Return the [x, y] coordinate for the center point of the cell that contains the specified text.  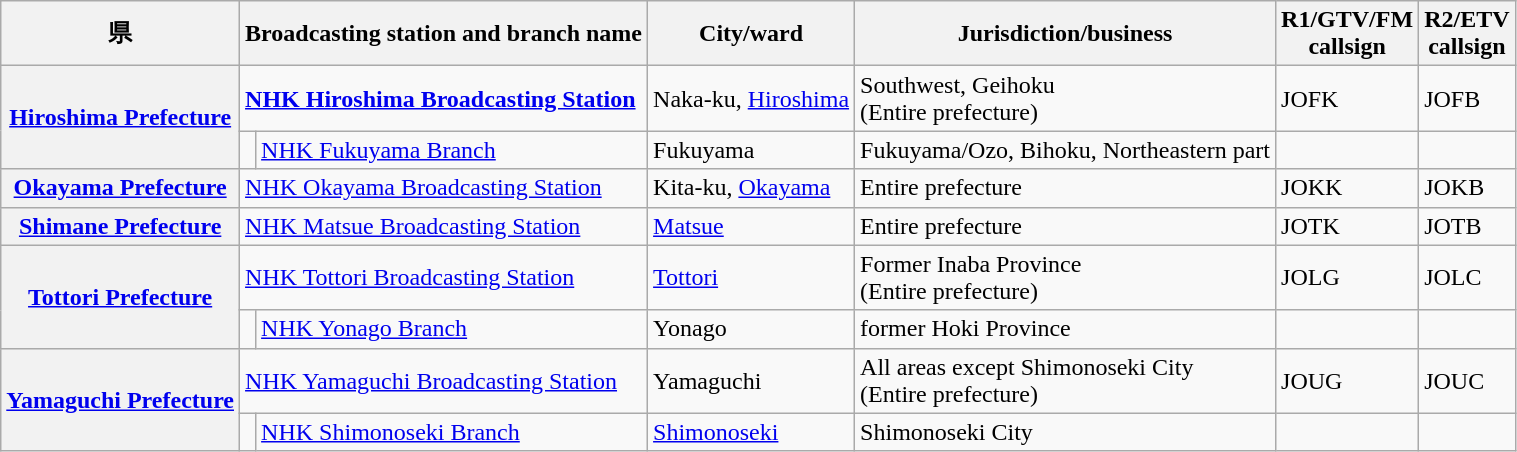
Shimane Prefecture [120, 226]
NHK Okayama Broadcasting Station [444, 188]
Naka-ku, Hiroshima [752, 98]
JOUG [1348, 380]
Tottori Prefecture [120, 296]
NHK Tottori Broadcasting Station [444, 278]
NHK Yonago Branch [452, 329]
JOFB [1467, 98]
former Hoki Province [1066, 329]
JOKK [1348, 188]
Hiroshima Prefecture [120, 118]
JOLC [1467, 278]
NHK Yamaguchi Broadcasting Station [444, 380]
NHK Fukuyama Branch [452, 150]
Former Inaba Province(Entire prefecture) [1066, 278]
Okayama Prefecture [120, 188]
NHK Hiroshima Broadcasting Station [444, 98]
JOTB [1467, 226]
Fukuyama/Ozo, Bihoku, Northeastern part [1066, 150]
R1/GTV/FMcallsign [1348, 34]
R2/ETVcallsign [1467, 34]
All areas except Shimonoseki City(Entire prefecture) [1066, 380]
NHK Shimonoseki Branch [452, 432]
Jurisdiction/business [1066, 34]
Southwest, Geihoku(Entire prefecture) [1066, 98]
City/ward [752, 34]
県 [120, 34]
JOLG [1348, 278]
Yamaguchi Prefecture [120, 400]
JOTK [1348, 226]
Shimonoseki City [1066, 432]
Fukuyama [752, 150]
Yonago [752, 329]
Tottori [752, 278]
NHK Matsue Broadcasting Station [444, 226]
Matsue [752, 226]
Shimonoseki [752, 432]
JOFK [1348, 98]
Yamaguchi [752, 380]
JOKB [1467, 188]
Kita-ku, Okayama [752, 188]
Broadcasting station and branch name [444, 34]
JOUC [1467, 380]
